Return the (X, Y) coordinate for the center point of the cell that contains the specified text.  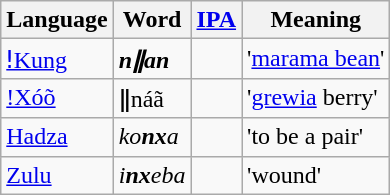
IPA (216, 20)
ǃKung (57, 59)
Language (57, 20)
inxeba (152, 175)
'marama bean' (316, 59)
konxa (152, 137)
'wound' (316, 175)
Word (152, 20)
Zulu (57, 175)
!Xóõ (57, 98)
ǁnáã (152, 98)
Meaning (316, 20)
'grewia berry' (316, 98)
nǁan (152, 59)
'to be a pair' (316, 137)
Hadza (57, 137)
